Return (X, Y) of the center of cell containing provided text 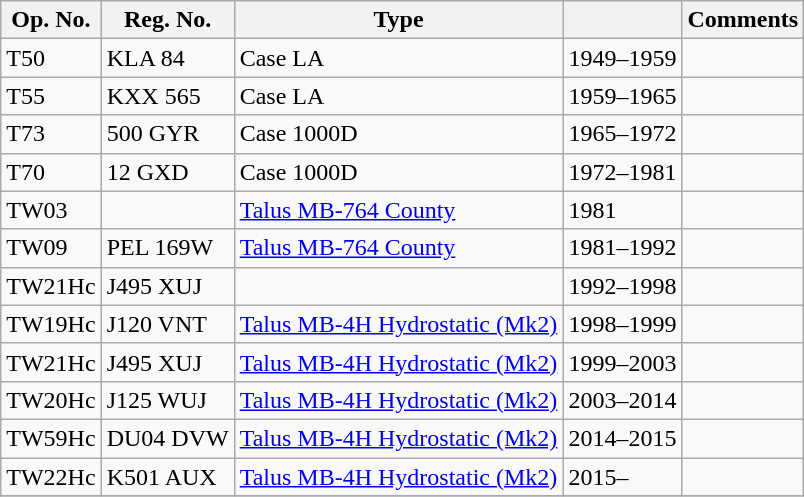
2014–2015 (622, 438)
TW22Hc (51, 477)
PEL 169W (168, 248)
J125 WUJ (168, 400)
Comments (743, 20)
1981–1992 (622, 248)
T50 (51, 58)
K501 AUX (168, 477)
T55 (51, 96)
1999–2003 (622, 362)
2003–2014 (622, 400)
1992–1998 (622, 286)
1972–1981 (622, 172)
1981 (622, 210)
Op. No. (51, 20)
Type (398, 20)
TW20Hc (51, 400)
J120 VNT (168, 324)
1965–1972 (622, 134)
1959–1965 (622, 96)
TW59Hc (51, 438)
500 GYR (168, 134)
KLA 84 (168, 58)
TW19Hc (51, 324)
DU04 DVW (168, 438)
TW09 (51, 248)
T70 (51, 172)
TW03 (51, 210)
1949–1959 (622, 58)
T73 (51, 134)
Reg. No. (168, 20)
KXX 565 (168, 96)
2015– (622, 477)
1998–1999 (622, 324)
12 GXD (168, 172)
